Locate the cell with the specified text and output its [x, y] center coordinate. 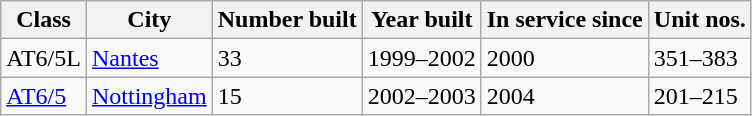
Nantes [149, 58]
Nottingham [149, 96]
2000 [564, 58]
Number built [287, 20]
15 [287, 96]
201–215 [700, 96]
Unit nos. [700, 20]
AT6/5 [44, 96]
Class [44, 20]
351–383 [700, 58]
AT6/5L [44, 58]
In service since [564, 20]
1999–2002 [422, 58]
Year built [422, 20]
2004 [564, 96]
City [149, 20]
33 [287, 58]
2002–2003 [422, 96]
